Locate the cell with the specified text and output its (X, Y) center coordinate. 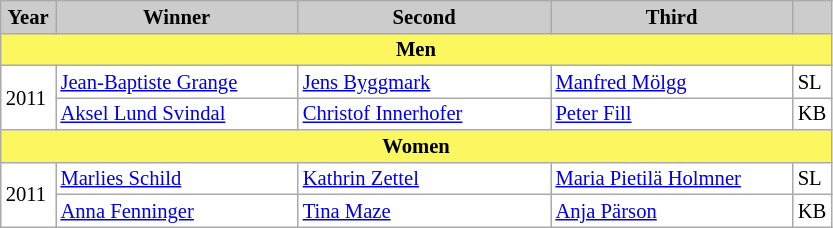
Manfred Mölgg (671, 81)
Maria Pietilä Holmner (671, 178)
Winner (177, 16)
Anja Pärson (671, 210)
Christof Innerhofer (424, 113)
Peter Fill (671, 113)
Marlies Schild (177, 178)
Jens Byggmark (424, 81)
Tina Maze (424, 210)
Year (28, 16)
Kathrin Zettel (424, 178)
Women (416, 146)
Men (416, 49)
Anna Fenninger (177, 210)
Aksel Lund Svindal (177, 113)
Third (671, 16)
Jean-Baptiste Grange (177, 81)
Second (424, 16)
